Capture the cell that displays the provided text and extract its [x, y] central coordinate. 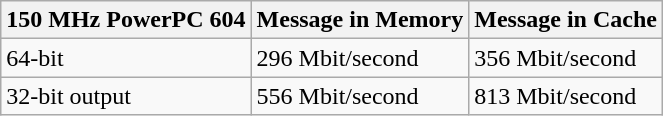
556 Mbit/second [360, 96]
Message in Memory [360, 20]
356 Mbit/second [566, 58]
813 Mbit/second [566, 96]
Message in Cache [566, 20]
32-bit output [126, 96]
296 Mbit/second [360, 58]
150 MHz PowerPC 604 [126, 20]
64-bit [126, 58]
